Capture the cell that displays the provided text and extract its (X, Y) central coordinate. 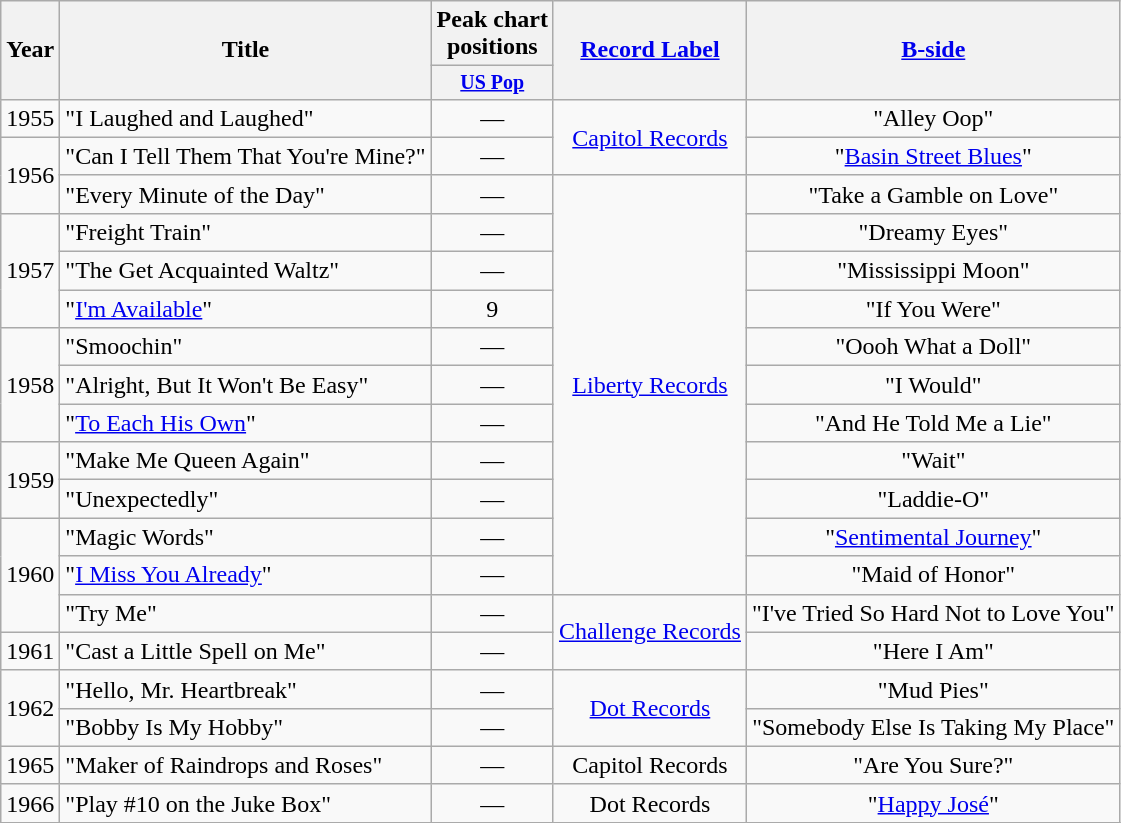
"To Each His Own" (246, 423)
"Smoochin" (246, 347)
1962 (30, 708)
"I Miss You Already" (246, 575)
1956 (30, 175)
Year (30, 50)
"Magic Words" (246, 537)
1959 (30, 480)
"Here I Am" (933, 651)
"Oooh What a Doll" (933, 347)
"I Would" (933, 385)
"Bobby Is My Hobby" (246, 727)
"Basin Street Blues" (933, 156)
"Make Me Queen Again" (246, 461)
"Hello, Mr. Heartbreak" (246, 689)
"Every Minute of the Day" (246, 194)
"The Get Acquainted Waltz" (246, 271)
Title (246, 50)
"Freight Train" (246, 232)
"Alright, But It Won't Be Easy" (246, 385)
Record Label (650, 50)
"Take a Gamble on Love" (933, 194)
"Maker of Raindrops and Roses" (246, 765)
"Dreamy Eyes" (933, 232)
"Maid of Honor" (933, 575)
"I'm Available" (246, 309)
"Cast a Little Spell on Me" (246, 651)
1958 (30, 385)
1961 (30, 651)
Challenge Records (650, 632)
9 (492, 309)
"Laddie-O" (933, 499)
1955 (30, 118)
"I Laughed and Laughed" (246, 118)
1966 (30, 803)
1960 (30, 575)
"Sentimental Journey" (933, 537)
Peak chartpositions (492, 34)
"Happy José" (933, 803)
"And He Told Me a Lie" (933, 423)
"Mud Pies" (933, 689)
1965 (30, 765)
US Pop (492, 82)
"I've Tried So Hard Not to Love You" (933, 613)
"Play #10 on the Juke Box" (246, 803)
"Somebody Else Is Taking My Place" (933, 727)
"Are You Sure?" (933, 765)
"Try Me" (246, 613)
"Alley Oop" (933, 118)
"Mississippi Moon" (933, 271)
B-side (933, 50)
"If You Were" (933, 309)
1957 (30, 270)
Liberty Records (650, 384)
"Unexpectedly" (246, 499)
"Wait" (933, 461)
"Can I Tell Them That You're Mine?" (246, 156)
